Capture the cell that displays the provided text and extract its (x, y) central coordinate. 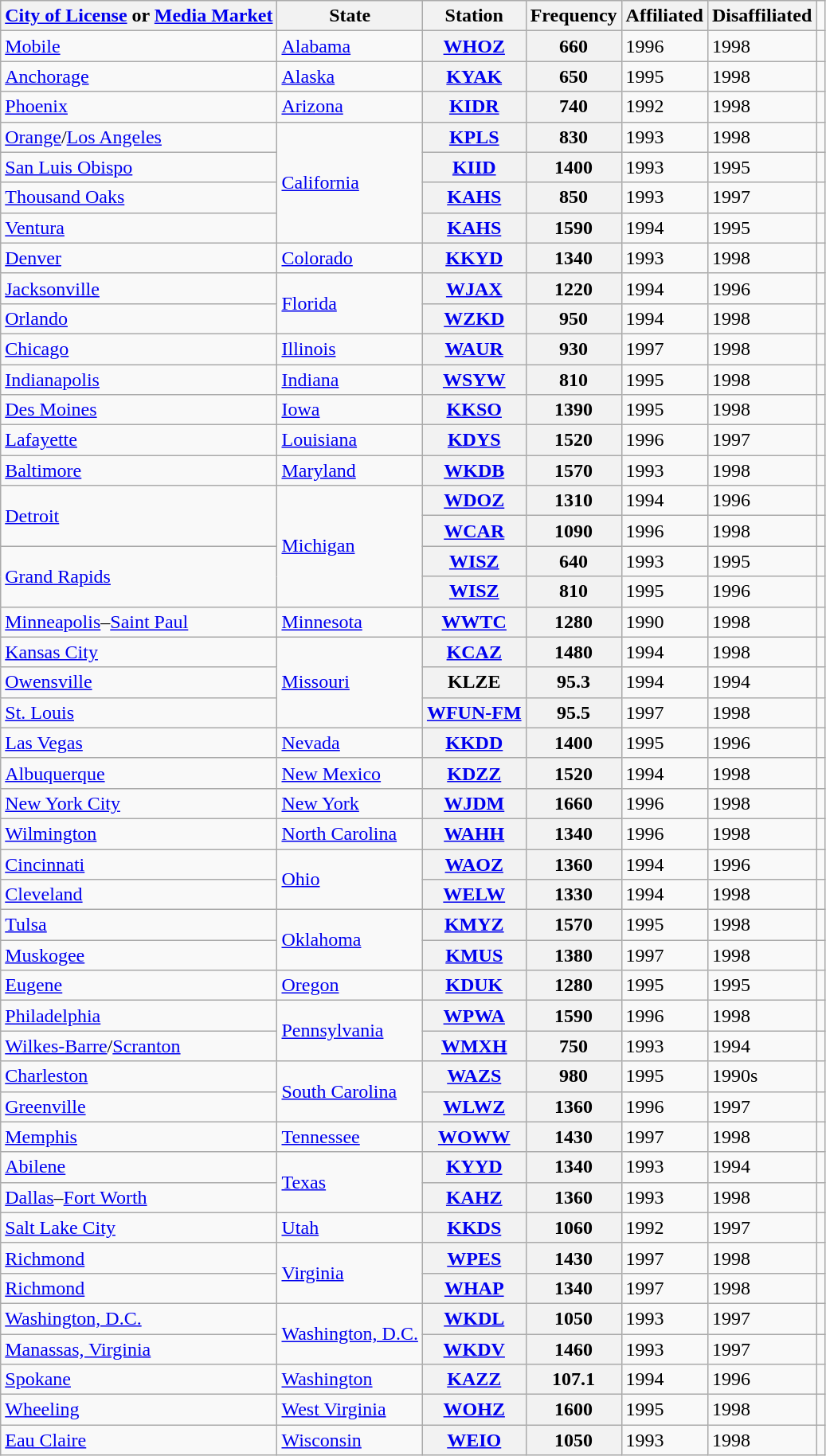
KAHZ (474, 1197)
WZKD (474, 318)
1090 (574, 531)
Owensville (139, 682)
Philadelphia (139, 1016)
WSYW (474, 380)
Orlando (139, 318)
Virginia (350, 1273)
KKSO (474, 410)
New York City (139, 803)
660 (574, 46)
Mobile (139, 46)
Abilene (139, 1167)
Des Moines (139, 410)
Kansas City (139, 652)
950 (574, 318)
Ventura (139, 228)
Utah (350, 1228)
South Carolina (350, 1091)
740 (574, 107)
KCAZ (474, 652)
1330 (574, 895)
Alabama (350, 46)
WAOZ (474, 864)
Florida (350, 303)
St. Louis (139, 712)
Ohio (350, 879)
Illinois (350, 349)
WJAX (474, 288)
WKDV (474, 1349)
Arizona (350, 107)
Baltimore (139, 470)
Wisconsin (350, 1440)
Wilmington (139, 833)
Orange/Los Angeles (139, 137)
650 (574, 76)
WMXH (474, 1046)
State (350, 16)
Grand Rapids (139, 576)
1660 (574, 803)
Minneapolis–Saint Paul (139, 622)
Spokane (139, 1380)
107.1 (574, 1380)
WKDB (474, 470)
WFUN-FM (474, 712)
Louisiana (350, 440)
930 (574, 349)
WAZS (474, 1076)
980 (574, 1076)
1990s (761, 1076)
Affiliated (664, 16)
KMYZ (474, 925)
WJDM (474, 803)
1600 (574, 1410)
Michigan (350, 546)
Oklahoma (350, 940)
850 (574, 197)
1220 (574, 288)
KDZZ (474, 773)
640 (574, 561)
Wheeling (139, 1410)
WOWW (474, 1137)
Maryland (350, 470)
KAZZ (474, 1380)
San Luis Obispo (139, 167)
Indianapolis (139, 380)
KLZE (474, 682)
1480 (574, 652)
WKDL (474, 1318)
Eugene (139, 986)
1390 (574, 410)
WOHZ (474, 1410)
95.3 (574, 682)
Missouri (350, 682)
North Carolina (350, 833)
Minnesota (350, 622)
Tennessee (350, 1137)
Colorado (350, 258)
KIDR (474, 107)
Indiana (350, 380)
Frequency (574, 16)
830 (574, 137)
Salt Lake City (139, 1228)
Muskogee (139, 955)
WHAP (474, 1288)
Cleveland (139, 895)
Wilkes-Barre/Scranton (139, 1046)
Alaska (350, 76)
WHOZ (474, 46)
Tulsa (139, 925)
Las Vegas (139, 743)
95.5 (574, 712)
Oregon (350, 986)
WDOZ (474, 501)
1380 (574, 955)
Pennsylvania (350, 1031)
Memphis (139, 1137)
KKDS (474, 1228)
Eau Claire (139, 1440)
Charleston (139, 1076)
Manassas, Virginia (139, 1349)
Dallas–Fort Worth (139, 1197)
Jacksonville (139, 288)
KPLS (474, 137)
Phoenix (139, 107)
New Mexico (350, 773)
Albuquerque (139, 773)
1060 (574, 1228)
Iowa (350, 410)
KMUS (474, 955)
WPES (474, 1258)
Station (474, 16)
City of License or Media Market (139, 16)
WAHH (474, 833)
1460 (574, 1349)
Washington (350, 1380)
Nevada (350, 743)
Texas (350, 1182)
WPWA (474, 1016)
West Virginia (350, 1410)
WLWZ (474, 1107)
750 (574, 1046)
Lafayette (139, 440)
KYAK (474, 76)
Greenville (139, 1107)
Anchorage (139, 76)
California (350, 182)
Denver (139, 258)
WWTC (474, 622)
KDUK (474, 986)
New York (350, 803)
1310 (574, 501)
KKDD (474, 743)
1990 (664, 622)
KYYD (474, 1167)
WEIO (474, 1440)
WCAR (474, 531)
KKYD (474, 258)
Cincinnati (139, 864)
Thousand Oaks (139, 197)
Disaffiliated (761, 16)
KDYS (474, 440)
KIID (474, 167)
Chicago (139, 349)
Detroit (139, 516)
WAUR (474, 349)
WELW (474, 895)
